Pinpoint the cell where the given text exists, returning its (X, Y) midpoint coordinate. 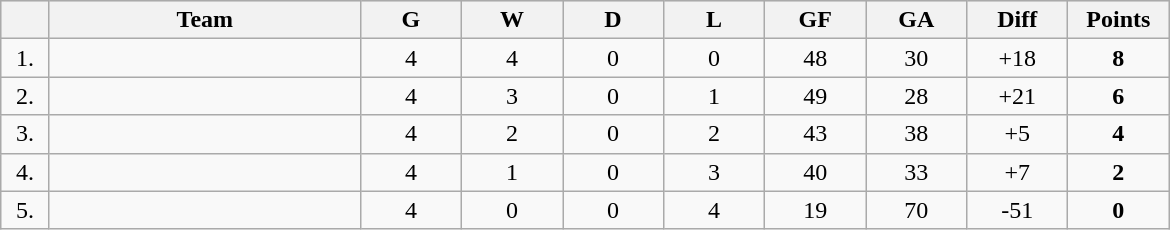
D (612, 20)
G (410, 20)
Diff (1018, 20)
30 (916, 58)
43 (816, 134)
6 (1118, 96)
Team (204, 20)
+21 (1018, 96)
Points (1118, 20)
70 (916, 210)
8 (1118, 58)
4. (26, 172)
33 (916, 172)
L (714, 20)
38 (916, 134)
+5 (1018, 134)
5. (26, 210)
1. (26, 58)
+18 (1018, 58)
+7 (1018, 172)
48 (816, 58)
2. (26, 96)
GA (916, 20)
28 (916, 96)
49 (816, 96)
W (512, 20)
-51 (1018, 210)
GF (816, 20)
19 (816, 210)
40 (816, 172)
3. (26, 134)
